Determine the (X, Y) coordinate at the center of the cell enclosing the given text.  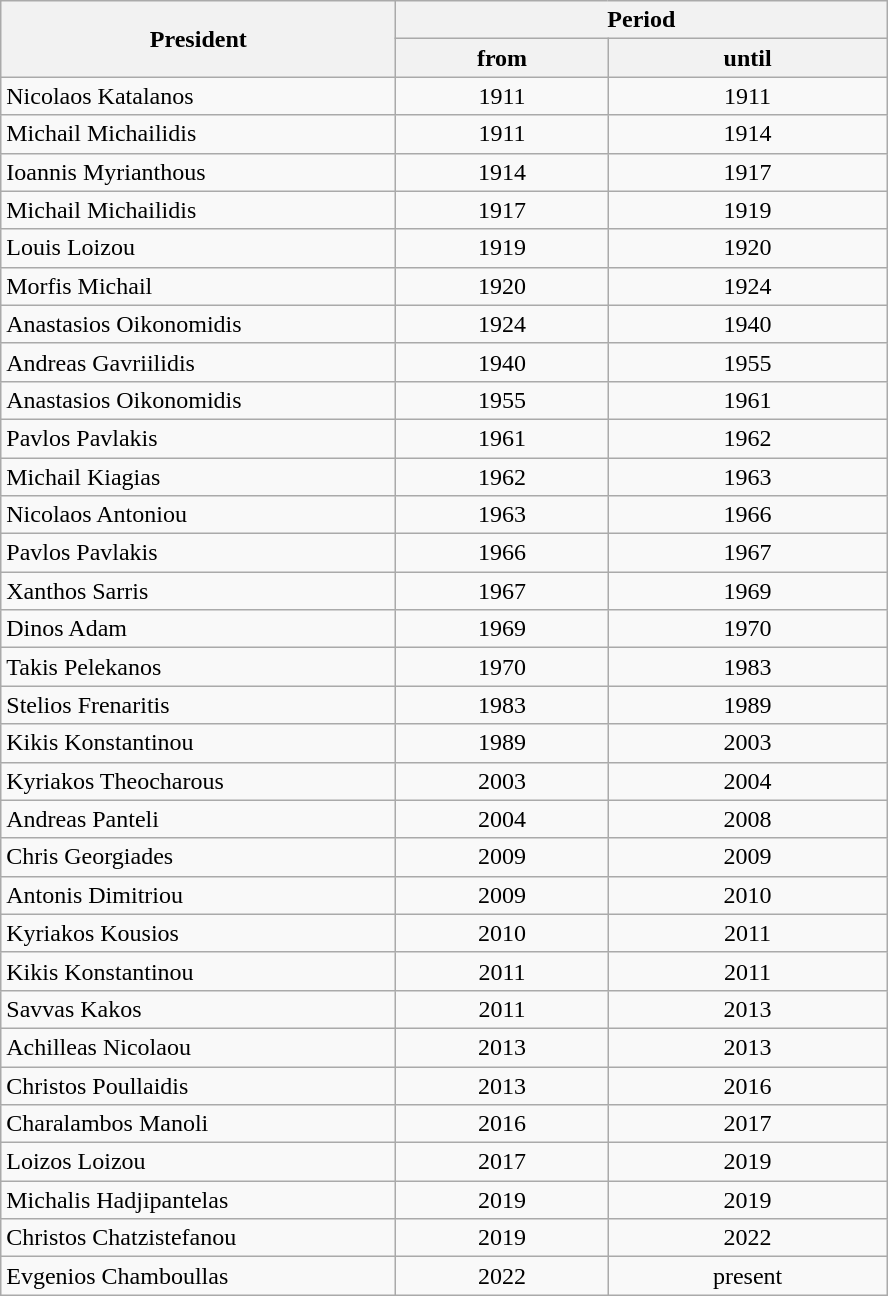
Achilleas Nicolaou (198, 1047)
Savvas Kakos (198, 1009)
Charalambos Manoli (198, 1124)
Kyriakos Kousios (198, 933)
Chris Georgiades (198, 857)
Morfis Michail (198, 286)
Stelios Frenaritis (198, 705)
Christos Chatzistefanou (198, 1238)
Andreas Panteli (198, 819)
Michalis Hadjipantelas (198, 1200)
President (198, 39)
Xanthos Sarris (198, 591)
Antonis Dimitriou (198, 895)
Period (642, 20)
Evgenios Chamboullas (198, 1276)
Andreas Gavriilidis (198, 362)
Kyriakos Theocharous (198, 781)
Ioannis Myrianthous (198, 172)
Dinos Adam (198, 629)
Nicolaos Antoniou (198, 515)
Loizos Loizou (198, 1162)
2008 (748, 819)
Louis Loizou (198, 248)
from (502, 58)
present (748, 1276)
Christos Poullaidis (198, 1085)
until (748, 58)
Michail Kiagias (198, 477)
Nicolaos Katalanos (198, 96)
Takis Pelekanos (198, 667)
